Capture the cell that displays the provided text and extract its [X, Y] central coordinate. 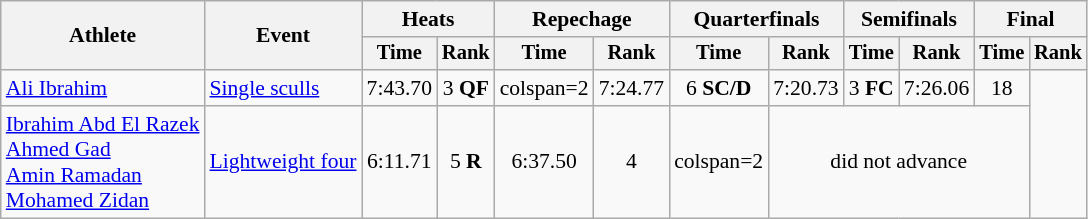
Ali Ibrahim [103, 88]
4 [632, 162]
6:11.71 [400, 162]
18 [1002, 88]
7:24.77 [632, 88]
Event [284, 36]
Athlete [103, 36]
6:37.50 [544, 162]
7:20.73 [806, 88]
Heats [428, 19]
did not advance [898, 162]
Repechage [582, 19]
6 SC/D [718, 88]
5 R [466, 162]
7:43.70 [400, 88]
Lightweight four [284, 162]
Quarterfinals [756, 19]
3 FC [872, 88]
Ibrahim Abd El RazekAhmed GadAmin RamadanMohamed Zidan [103, 162]
Final [1030, 19]
7:26.06 [936, 88]
Single sculls [284, 88]
3 QF [466, 88]
Semifinals [910, 19]
